Locate the cell with the specified text and output its [x, y] center coordinate. 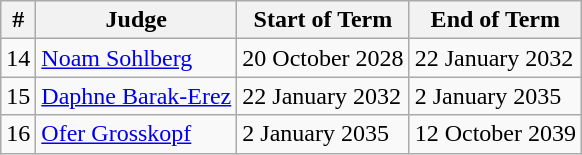
20 October 2028 [323, 58]
Judge [136, 20]
16 [18, 134]
End of Term [495, 20]
15 [18, 96]
12 October 2039 [495, 134]
Start of Term [323, 20]
Ofer Grosskopf [136, 134]
Noam Sohlberg [136, 58]
# [18, 20]
Daphne Barak-Erez [136, 96]
14 [18, 58]
